Locate the cell with the specified text and output its [x, y] center coordinate. 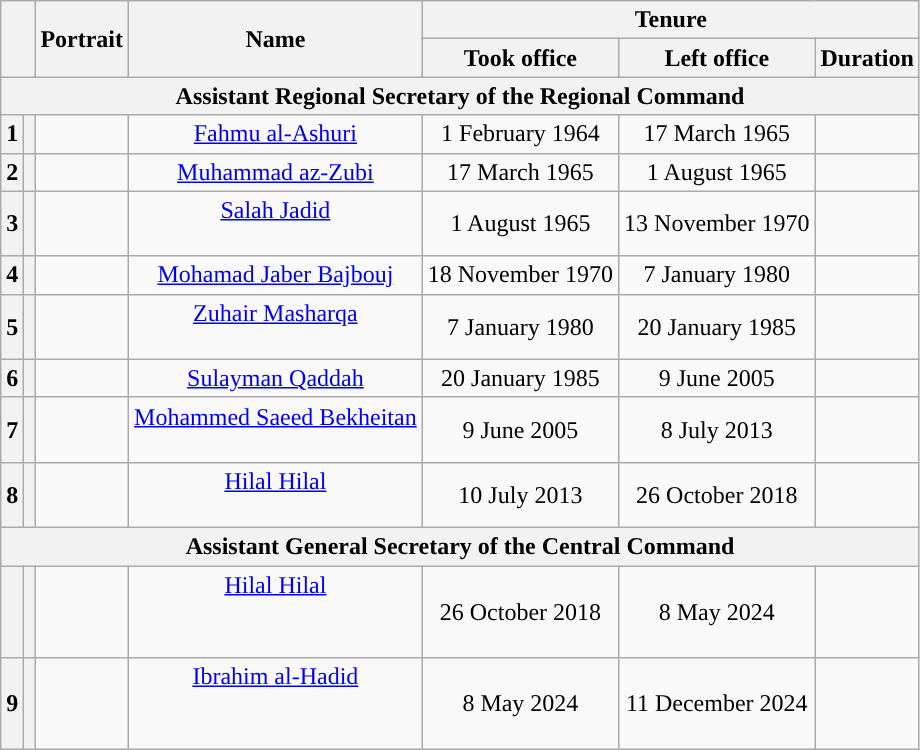
1 February 1964 [520, 134]
2 [12, 172]
Duration [867, 58]
13 November 1970 [717, 224]
Assistant Regional Secretary of the Regional Command [460, 96]
8 July 2013 [717, 430]
Salah Jadid [276, 224]
Mohamad Jaber Bajbouj [276, 275]
4 [12, 275]
Sulayman Qaddah [276, 378]
10 July 2013 [520, 494]
5 [12, 326]
Muhammad az-Zubi [276, 172]
18 November 1970 [520, 275]
Tenure [670, 20]
6 [12, 378]
9 [12, 704]
Zuhair Masharqa [276, 326]
1 [12, 134]
7 [12, 430]
Name [276, 39]
Left office [717, 58]
3 [12, 224]
Fahmu al-Ashuri [276, 134]
Assistant General Secretary of the Central Command [460, 546]
Ibrahim al-Hadid [276, 704]
Mohammed Saeed Bekheitan [276, 430]
8 [12, 494]
11 December 2024 [717, 704]
Took office [520, 58]
Portrait [82, 39]
